Provide the [x, y] coordinate of the cell's center where the given text is located.  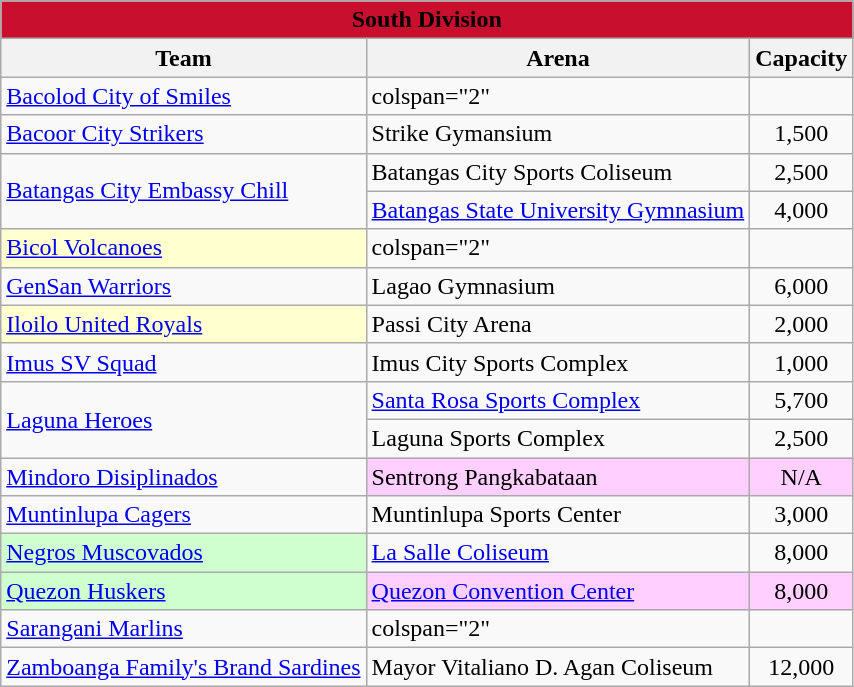
Bicol Volcanoes [184, 248]
Arena [558, 58]
South Division [427, 20]
Negros Muscovados [184, 553]
Mayor Vitaliano D. Agan Coliseum [558, 667]
Team [184, 58]
5,700 [802, 400]
Iloilo United Royals [184, 324]
Zamboanga Family's Brand Sardines [184, 667]
Bacolod City of Smiles [184, 96]
Batangas City Embassy Chill [184, 191]
Batangas City Sports Coliseum [558, 172]
Muntinlupa Cagers [184, 515]
Imus SV Squad [184, 362]
Batangas State University Gymnasium [558, 210]
Lagao Gymnasium [558, 286]
Imus City Sports Complex [558, 362]
Sentrong Pangkabataan [558, 477]
Passi City Arena [558, 324]
2,000 [802, 324]
6,000 [802, 286]
12,000 [802, 667]
Laguna Sports Complex [558, 438]
N/A [802, 477]
Capacity [802, 58]
4,000 [802, 210]
1,500 [802, 134]
Mindoro Disiplinados [184, 477]
GenSan Warriors [184, 286]
Quezon Huskers [184, 591]
Quezon Convention Center [558, 591]
Laguna Heroes [184, 419]
1,000 [802, 362]
Bacoor City Strikers [184, 134]
Santa Rosa Sports Complex [558, 400]
Sarangani Marlins [184, 629]
Strike Gymansium [558, 134]
3,000 [802, 515]
Muntinlupa Sports Center [558, 515]
La Salle Coliseum [558, 553]
